Scan for the cell matching the given text and deliver its (x, y) coordinate at center. 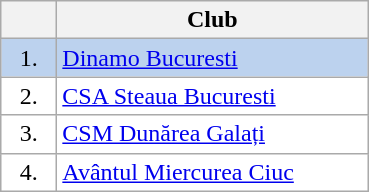
CSM Dunărea Galați (212, 134)
4. (29, 172)
Dinamo Bucuresti (212, 58)
CSA Steaua Bucuresti (212, 96)
2. (29, 96)
3. (29, 134)
Club (212, 20)
1. (29, 58)
Avântul Miercurea Ciuc (212, 172)
